Detect which cell encompasses the target text, then output its (X, Y) center coordinate. 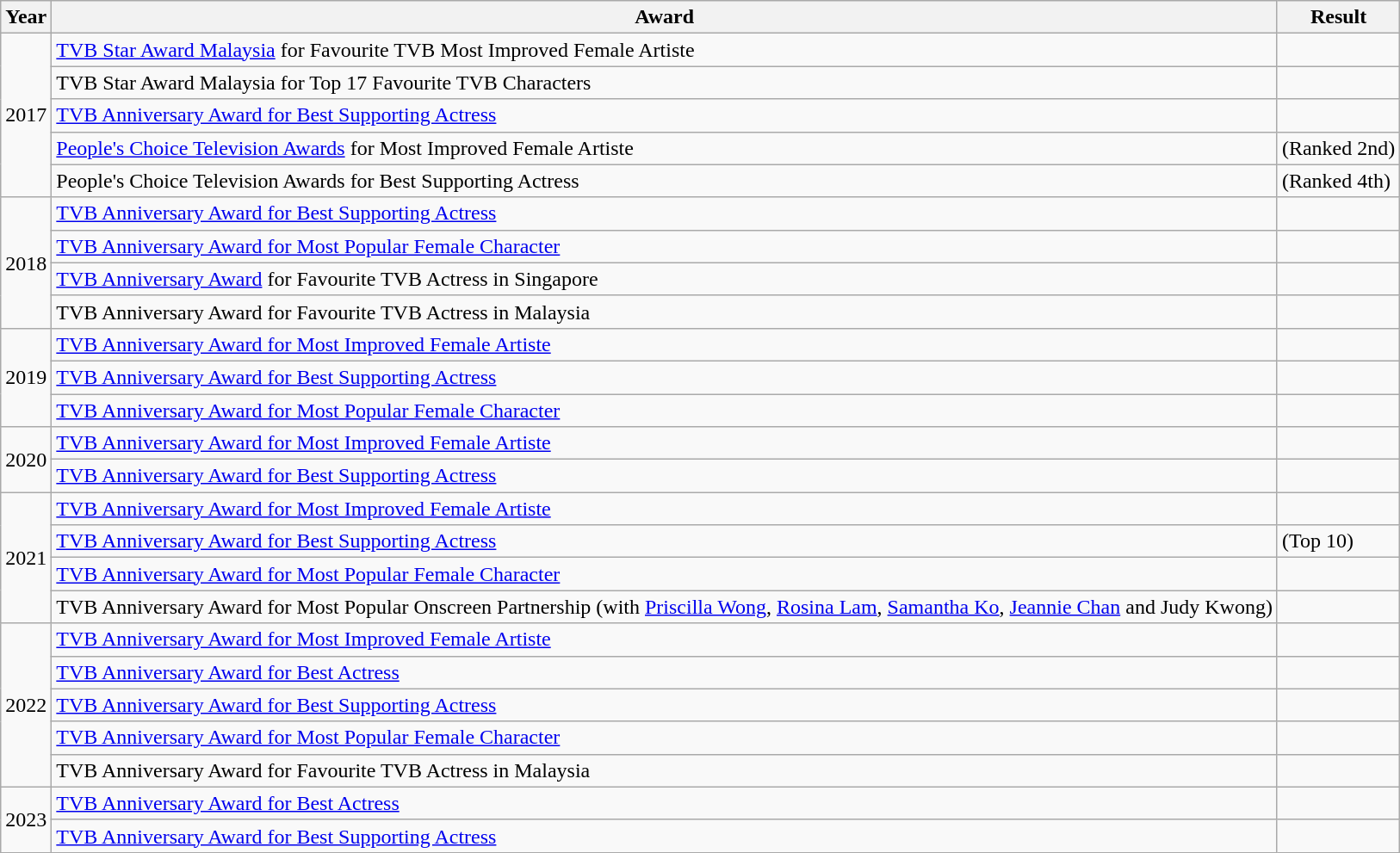
2017 (26, 115)
TVB Star Award Malaysia for Favourite TVB Most Improved Female Artiste (665, 50)
People's Choice Television Awards for Best Supporting Actress (665, 181)
2023 (26, 819)
2020 (26, 460)
TVB Anniversary Award for Favourite TVB Actress in Singapore (665, 279)
2019 (26, 377)
TVB Star Award Malaysia for Top 17 Favourite TVB Characters (665, 83)
People's Choice Television Awards for Most Improved Female Artiste (665, 148)
Result (1338, 17)
2021 (26, 558)
Year (26, 17)
(Ranked 2nd) (1338, 148)
(Top 10) (1338, 541)
(Ranked 4th) (1338, 181)
TVB Anniversary Award for Most Popular Onscreen Partnership (with Priscilla Wong, Rosina Lam, Samantha Ko, Jeannie Chan and Judy Kwong) (665, 607)
2022 (26, 705)
2018 (26, 263)
Award (665, 17)
